Locate the cell with the specified text and output its (x, y) center coordinate. 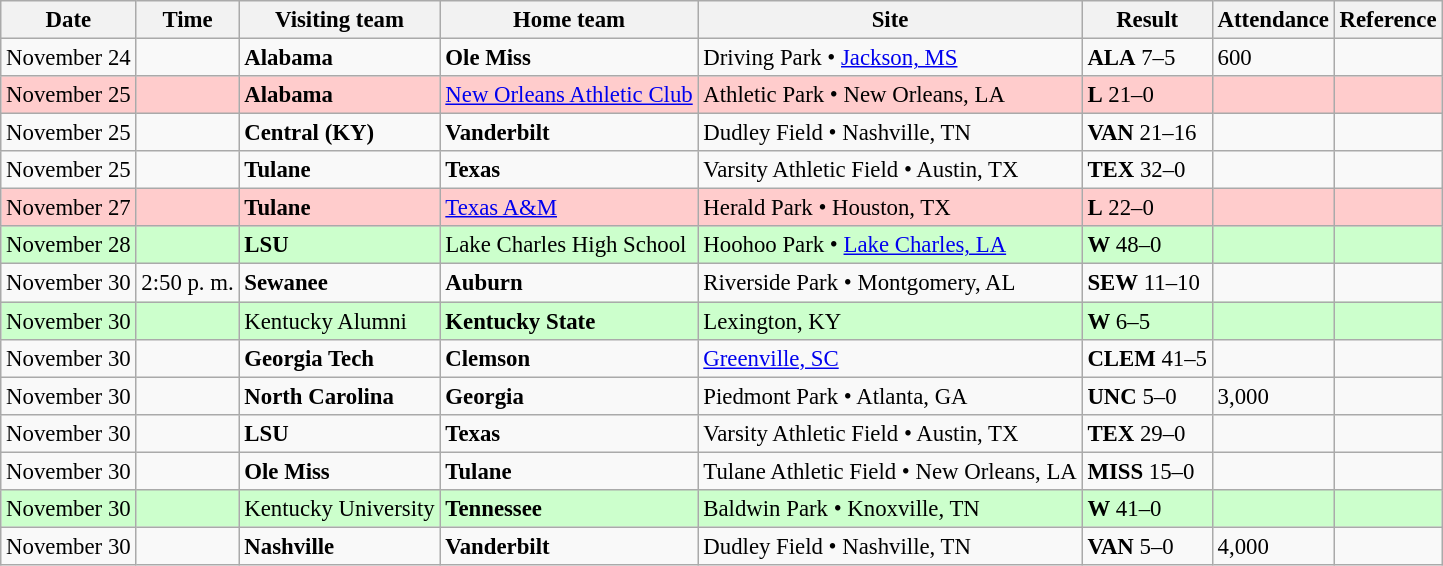
CLEM 41–5 (1147, 358)
W 6–5 (1147, 321)
Hoohoo Park • Lake Charles, LA (890, 245)
Central (KY) (340, 133)
W 41–0 (1147, 509)
UNC 5–0 (1147, 396)
Visiting team (340, 20)
Kentucky State (569, 321)
Sewanee (340, 283)
November 27 (68, 208)
MISS 15–0 (1147, 471)
Reference (1388, 20)
New Orleans Athletic Club (569, 95)
Lake Charles High School (569, 245)
Clemson (569, 358)
Georgia Tech (340, 358)
Kentucky University (340, 509)
SEW 11–10 (1147, 283)
Piedmont Park • Atlanta, GA (890, 396)
Greenville, SC (890, 358)
3,000 (1273, 396)
600 (1273, 58)
Nashville (340, 546)
Georgia (569, 396)
Date (68, 20)
VAN 21–16 (1147, 133)
Time (188, 20)
Tennessee (569, 509)
November 28 (68, 245)
L 21–0 (1147, 95)
Auburn (569, 283)
Herald Park • Houston, TX (890, 208)
L 22–0 (1147, 208)
Site (890, 20)
W 48–0 (1147, 245)
TEX 29–0 (1147, 433)
2:50 p. m. (188, 283)
Driving Park • Jackson, MS (890, 58)
Lexington, KY (890, 321)
Result (1147, 20)
ALA 7–5 (1147, 58)
Home team (569, 20)
Tulane Athletic Field • New Orleans, LA (890, 471)
North Carolina (340, 396)
November 24 (68, 58)
Baldwin Park • Knoxville, TN (890, 509)
Texas A&M (569, 208)
4,000 (1273, 546)
Athletic Park • New Orleans, LA (890, 95)
TEX 32–0 (1147, 170)
VAN 5–0 (1147, 546)
Attendance (1273, 20)
Riverside Park • Montgomery, AL (890, 283)
Kentucky Alumni (340, 321)
